Locate the cell with the specified text and output its (x, y) center coordinate. 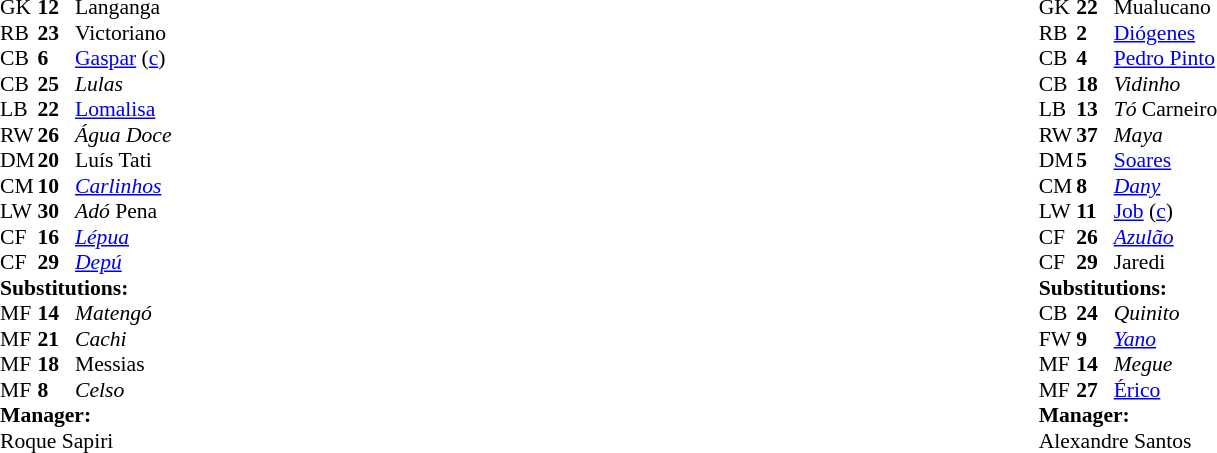
27 (1095, 390)
13 (1095, 109)
16 (57, 237)
2 (1095, 33)
Celso (124, 390)
Gaspar (c) (124, 59)
6 (57, 59)
Cachi (124, 339)
22 (57, 109)
Lépua (124, 237)
24 (1095, 313)
Lulas (124, 84)
23 (57, 33)
Carlinhos (124, 186)
Matengó (124, 313)
20 (57, 161)
37 (1095, 135)
4 (1095, 59)
Adó Pena (124, 211)
21 (57, 339)
Água Doce (124, 135)
9 (1095, 339)
Manager: (86, 415)
FW (1058, 339)
Messias (124, 365)
30 (57, 211)
10 (57, 186)
Victoriano (124, 33)
Lomalisa (124, 109)
Substitutions: (86, 288)
5 (1095, 161)
Depú (124, 263)
25 (57, 84)
Luís Tati (124, 161)
11 (1095, 211)
